Identify which cell holds the provided text, then report its (x, y) central coordinate. 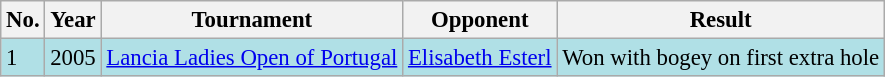
1 (23, 58)
Tournament (252, 20)
Year (73, 20)
2005 (73, 58)
Won with bogey on first extra hole (721, 58)
Elisabeth Esterl (480, 58)
Lancia Ladies Open of Portugal (252, 58)
Result (721, 20)
No. (23, 20)
Opponent (480, 20)
